Pinpoint the cell where the given text exists, returning its (x, y) midpoint coordinate. 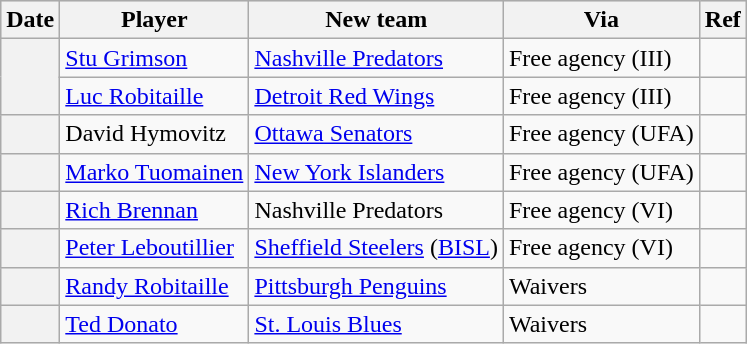
New York Islanders (376, 172)
New team (376, 20)
David Hymovitz (154, 134)
Ref (722, 20)
Pittsburgh Penguins (376, 286)
Player (154, 20)
Via (601, 20)
St. Louis Blues (376, 324)
Detroit Red Wings (376, 96)
Stu Grimson (154, 58)
Randy Robitaille (154, 286)
Ottawa Senators (376, 134)
Peter Leboutillier (154, 248)
Ted Donato (154, 324)
Luc Robitaille (154, 96)
Sheffield Steelers (BISL) (376, 248)
Marko Tuomainen (154, 172)
Rich Brennan (154, 210)
Date (30, 20)
